Determine the [X, Y] coordinate at the center of the cell enclosing the given text.  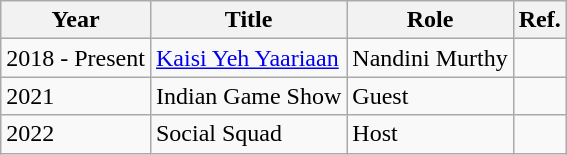
Host [430, 134]
Indian Game Show [248, 96]
Role [430, 20]
Ref. [540, 20]
Nandini Murthy [430, 58]
2018 - Present [76, 58]
Year [76, 20]
Guest [430, 96]
Kaisi Yeh Yaariaan [248, 58]
Title [248, 20]
2021 [76, 96]
Social Squad [248, 134]
2022 [76, 134]
